For the text-containing cell, return its midpoint in (X, Y) coordinate format. 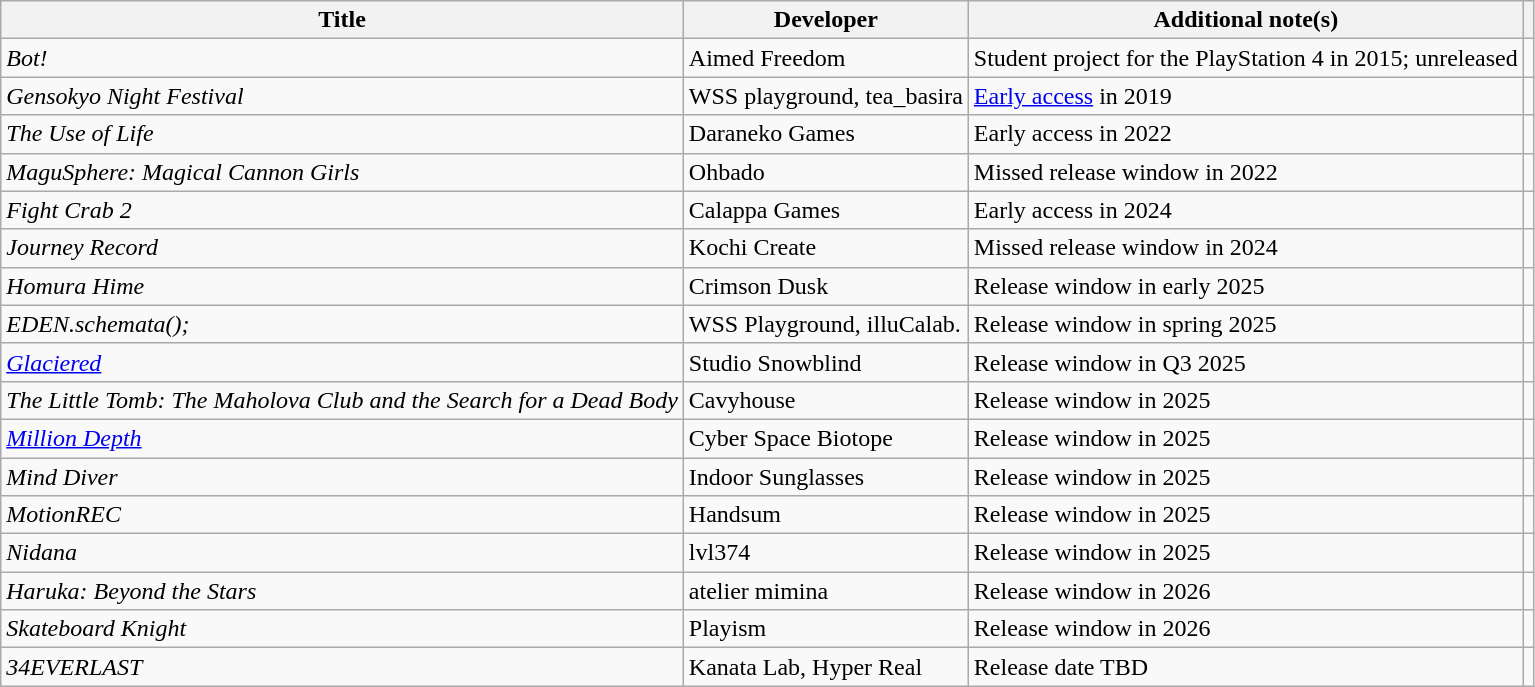
WSS playground, tea_basira (826, 96)
Release window in spring 2025 (1246, 324)
Handsum (826, 515)
Early access in 2024 (1246, 210)
Crimson Dusk (826, 286)
Title (342, 20)
Missed release window in 2024 (1246, 248)
Haruka: Beyond the Stars (342, 591)
Additional note(s) (1246, 20)
Bot! (342, 58)
Early access in 2019 (1246, 96)
Mind Diver (342, 477)
WSS Playground, illuCalab. (826, 324)
Fight Crab 2 (342, 210)
Studio Snowblind (826, 362)
Indoor Sunglasses (826, 477)
MaguSphere: Magical Cannon Girls (342, 172)
Skateboard Knight (342, 629)
Kanata Lab, Hyper Real (826, 667)
Student project for the PlayStation 4 in 2015; unreleased (1246, 58)
MotionREC (342, 515)
The Little Tomb: The Maholova Club and the Search for a Dead Body (342, 400)
Release window in Q3 2025 (1246, 362)
EDEN.schemata(); (342, 324)
Homura Hime (342, 286)
Nidana (342, 553)
Daraneko Games (826, 134)
Developer (826, 20)
Gensokyo Night Festival (342, 96)
Missed release window in 2022 (1246, 172)
Early access in 2022 (1246, 134)
Cyber Space Biotope (826, 438)
Glaciered (342, 362)
Kochi Create (826, 248)
Calappa Games (826, 210)
Playism (826, 629)
Journey Record (342, 248)
lvl374 (826, 553)
Aimed Freedom (826, 58)
The Use of Life (342, 134)
Ohbado (826, 172)
Cavyhouse (826, 400)
Release window in early 2025 (1246, 286)
atelier mimina (826, 591)
Million Depth (342, 438)
34EVERLAST (342, 667)
Release date TBD (1246, 667)
